Return the (x, y) coordinate for the center point of the cell that contains the specified text.  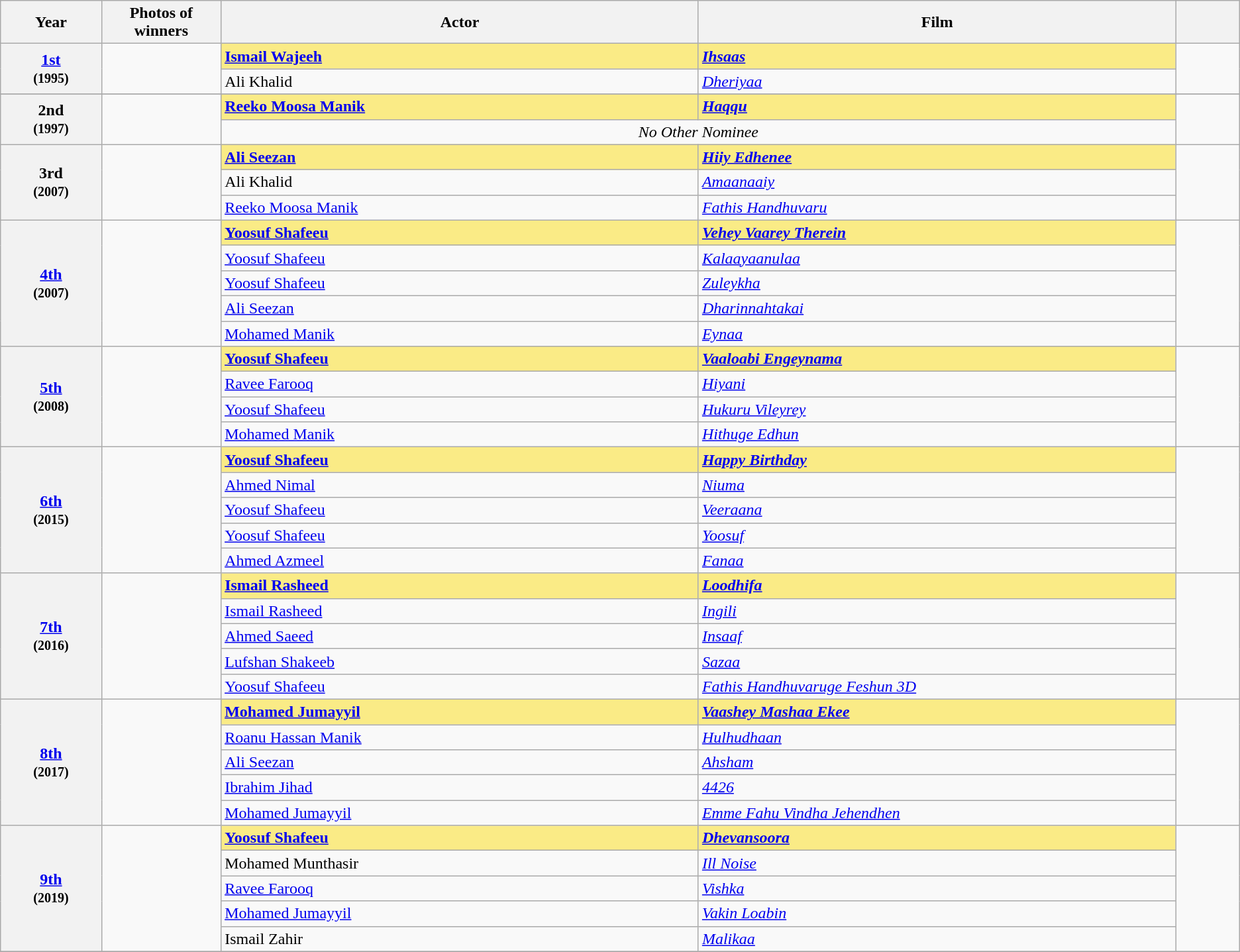
Dheriyaa (937, 81)
Ingili (937, 611)
Ahmed Nimal (460, 485)
No Other Nominee (699, 132)
Film (937, 23)
1st(1995) (51, 69)
Amaanaaiy (937, 182)
Kalaayaanulaa (937, 258)
Vakin Loabin (937, 914)
Insaaf (937, 636)
Hithuge Edhun (937, 435)
Malikaa (937, 939)
4th(2007) (51, 283)
8th(2017) (51, 762)
3rd(2007) (51, 182)
Hiyani (937, 384)
Hiiy Edhenee (937, 157)
Ismail Zahir (460, 939)
Ahsham (937, 763)
Haqqu (937, 107)
Actor (460, 23)
Eynaa (937, 333)
Ibrahim Jihad (460, 788)
Dharinnahtakai (937, 308)
Year (51, 23)
2nd(1997) (51, 119)
Loodhifa (937, 586)
4426 (937, 788)
Hukuru Vileyrey (937, 409)
Vaaloabi Engeynama (937, 359)
7th(2016) (51, 636)
Vaashey Mashaa Ekee (937, 712)
Fathis Handhuvaruge Feshun 3D (937, 686)
Photos of winners (161, 23)
Roanu Hassan Manik (460, 737)
Dhevansoora (937, 838)
Lufshan Shakeeb (460, 661)
Ill Noise (937, 863)
Vishka (937, 888)
Mohamed Munthasir (460, 863)
Ihsaas (937, 56)
Fanaa (937, 560)
Yoosuf (937, 535)
5th(2008) (51, 397)
9th(2019) (51, 888)
Veeraana (937, 510)
Ahmed Saeed (460, 636)
Niuma (937, 485)
Happy Birthday (937, 460)
6th(2015) (51, 510)
Ahmed Azmeel (460, 560)
Hulhudhaan (937, 737)
Ismail Wajeeh (460, 56)
Fathis Handhuvaru (937, 207)
Vehey Vaarey Therein (937, 233)
Zuleykha (937, 283)
Sazaa (937, 661)
Emme Fahu Vindha Jehendhen (937, 813)
